Find where the given text appears and provide that cell's center as (X, Y) coordinate. 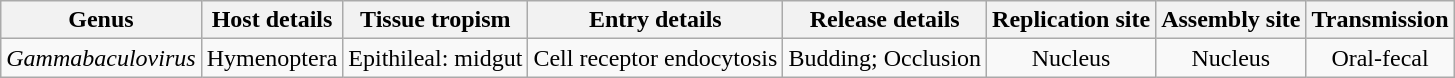
Hymenoptera (272, 58)
Budding; Occlusion (885, 58)
Oral-fecal (1380, 58)
Epithileal: midgut (436, 58)
Transmission (1380, 20)
Assembly site (1231, 20)
Release details (885, 20)
Host details (272, 20)
Cell receptor endocytosis (656, 58)
Entry details (656, 20)
Replication site (1072, 20)
Gammabaculovirus (101, 58)
Genus (101, 20)
Tissue tropism (436, 20)
